Pinpoint the cell where the given text exists, returning its (x, y) midpoint coordinate. 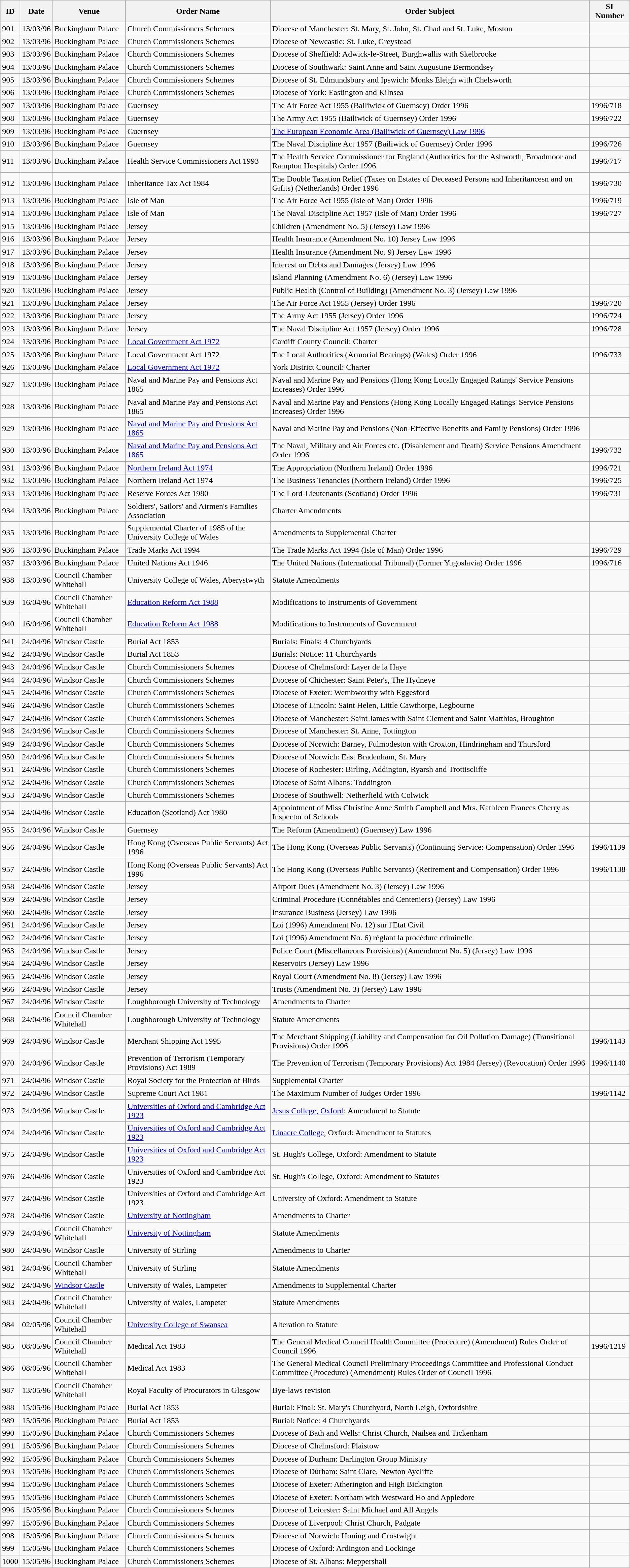
943 (10, 667)
Health Insurance (Amendment No. 10) Jersey Law 1996 (430, 239)
911 (10, 161)
1996/733 (609, 354)
1996/732 (609, 451)
University College of Wales, Aberystwyth (198, 580)
965 (10, 976)
02/05/96 (36, 1324)
964 (10, 963)
Airport Dues (Amendment No. 3) (Jersey) Law 1996 (430, 886)
The Appropriation (Northern Ireland) Order 1996 (430, 468)
Diocese of Exeter: Northam with Westward Ho and Appledore (430, 1497)
Diocese of Chelmsford: Plaistow (430, 1446)
Appointment of Miss Christine Anne Smith Campbell and Mrs. Kathleen Frances Cherry as Inspector of Schools (430, 812)
903 (10, 54)
970 (10, 1063)
987 (10, 1390)
Burial: Final: St. Mary's Churchyard, North Leigh, Oxfordshire (430, 1407)
1996/719 (609, 201)
932 (10, 481)
Burials: Notice: 11 Churchyards (430, 654)
1996/1138 (609, 869)
Royal Court (Amendment No. 8) (Jersey) Law 1996 (430, 976)
Island Planning (Amendment No. 6) (Jersey) Law 1996 (430, 277)
Diocese of Lincoln: Saint Helen, Little Cawthorpe, Legbourne (430, 706)
The General Medical Council Preliminary Proceedings Committee and Professional Conduct Committee (Procedure) (Amendment) Rules Order of Council 1996 (430, 1368)
957 (10, 869)
968 (10, 1019)
920 (10, 290)
Diocese of Exeter: Wembworthy with Eggesford (430, 693)
919 (10, 277)
966 (10, 989)
922 (10, 316)
Loi (1996) Amendment No. 12) sur l'Etat Civil (430, 925)
Diocese of Exeter: Atherington and High Bickington (430, 1484)
925 (10, 354)
Burial: Notice: 4 Churchyards (430, 1420)
1996/1143 (609, 1041)
The Double Taxation Relief (Taxes on Estates of Deceased Persons and Inheritancesn and on Gifits) (Netherlands) Order 1996 (430, 183)
Reservoirs (Jersey) Law 1996 (430, 963)
Trade Marks Act 1994 (198, 550)
945 (10, 693)
959 (10, 899)
929 (10, 428)
1996/724 (609, 316)
931 (10, 468)
934 (10, 511)
923 (10, 329)
933 (10, 493)
985 (10, 1346)
Diocese of Southwell: Netherfield with Colwick (430, 795)
977 (10, 1198)
991 (10, 1446)
990 (10, 1433)
Diocese of Rochester: Birling, Addington, Ryarsh and Trottiscliffe (430, 770)
939 (10, 602)
983 (10, 1303)
902 (10, 41)
907 (10, 105)
Health Insurance (Amendment No. 9) Jersey Law 1996 (430, 252)
St. Hugh's College, Oxford: Amendment to Statute (430, 1154)
The Air Force Act 1955 (Bailiwick of Guernsey) Order 1996 (430, 105)
949 (10, 744)
1996/1140 (609, 1063)
1996/725 (609, 481)
908 (10, 118)
969 (10, 1041)
Diocese of Newcastle: St. Luke, Greystead (430, 41)
Children (Amendment No. 5) (Jersey) Law 1996 (430, 226)
960 (10, 912)
Alteration to Statute (430, 1324)
988 (10, 1407)
Charter Amendments (430, 511)
Supplemental Charter (430, 1080)
1996/726 (609, 144)
961 (10, 925)
984 (10, 1324)
University of Oxford: Amendment to Statute (430, 1198)
Diocese of Manchester: Saint James with Saint Clement and Saint Matthias, Broughton (430, 718)
The Lord-Lieutenants (Scotland) Order 1996 (430, 493)
982 (10, 1285)
944 (10, 680)
The United Nations (International Tribunal) (Former Yugoslavia) Order 1996 (430, 563)
974 (10, 1132)
Health Service Commissioners Act 1993 (198, 161)
1996/728 (609, 329)
The Naval Discipline Act 1957 (Jersey) Order 1996 (430, 329)
927 (10, 385)
993 (10, 1472)
930 (10, 451)
954 (10, 812)
Burials: Finals: 4 Churchyards (430, 641)
The Health Service Commissioner for England (Authorities for the Ashworth, Broadmoor and Rampton Hospitals) Order 1996 (430, 161)
1996/1219 (609, 1346)
910 (10, 144)
York District Council: Charter (430, 367)
904 (10, 67)
ID (10, 11)
The Merchant Shipping (Liability and Compensation for Oil Pollution Damage) (Transitional Provisions) Order 1996 (430, 1041)
951 (10, 770)
Diocese of Manchester: St. Mary, St. John, St. Chad and St. Luke, Moston (430, 29)
Diocese of St. Edmundsbury and Ipswich: Monks Eleigh with Chelsworth (430, 80)
1996/727 (609, 214)
999 (10, 1548)
963 (10, 951)
Diocese of Manchester: St. Anne, Tottington (430, 731)
955 (10, 830)
926 (10, 367)
1996/731 (609, 493)
Inheritance Tax Act 1984 (198, 183)
909 (10, 131)
995 (10, 1497)
941 (10, 641)
962 (10, 938)
Diocese of Chelmsford: Layer de la Haye (430, 667)
928 (10, 406)
981 (10, 1268)
935 (10, 533)
905 (10, 80)
Education (Scotland) Act 1980 (198, 812)
936 (10, 550)
Reserve Forces Act 1980 (198, 493)
Soldiers', Sailors' and Airmen's Families Association (198, 511)
938 (10, 580)
1996/1139 (609, 847)
Diocese of York: Eastington and Kilnsea (430, 93)
The Hong Kong (Overseas Public Servants) (Retirement and Compensation) Order 1996 (430, 869)
986 (10, 1368)
994 (10, 1484)
Order Name (198, 11)
Police Court (Miscellaneous Provisions) (Amendment No. 5) (Jersey) Law 1996 (430, 951)
Order Subject (430, 11)
Merchant Shipping Act 1995 (198, 1041)
Diocese of Liverpool: Christ Church, Padgate (430, 1523)
Royal Faculty of Procurators in Glasgow (198, 1390)
Diocese of Durham: Saint Clare, Newton Aycliffe (430, 1472)
997 (10, 1523)
989 (10, 1420)
The Army Act 1955 (Bailiwick of Guernsey) Order 1996 (430, 118)
973 (10, 1111)
1996/730 (609, 183)
998 (10, 1536)
Diocese of Durham: Darlington Group Ministry (430, 1459)
953 (10, 795)
912 (10, 183)
950 (10, 757)
979 (10, 1233)
The Prevention of Terrorism (Temporary Provisions) Act 1984 (Jersey) (Revocation) Order 1996 (430, 1063)
The Hong Kong (Overseas Public Servants) (Continuing Service: Compensation) Order 1996 (430, 847)
Loi (1996) Amendment No. 6) réglant la procédure criminelle (430, 938)
976 (10, 1176)
980 (10, 1250)
Date (36, 11)
956 (10, 847)
Interest on Debts and Damages (Jersey) Law 1996 (430, 265)
Supplemental Charter of 1985 of the University College of Wales (198, 533)
Public Health (Control of Building) (Amendment No. 3) (Jersey) Law 1996 (430, 290)
924 (10, 341)
Criminal Procedure (Connétables and Centeniers) (Jersey) Law 1996 (430, 899)
1996/729 (609, 550)
Cardiff County Council: Charter (430, 341)
Royal Society for the Protection of Birds (198, 1080)
992 (10, 1459)
The General Medical Council Health Committee (Procedure) (Amendment) Rules Order of Council 1996 (430, 1346)
913 (10, 201)
The Local Authorities (Armorial Bearings) (Wales) Order 1996 (430, 354)
Diocese of Leicester: Saint Michael and All Angels (430, 1510)
1996/1142 (609, 1093)
Jesus College, Oxford: Amendment to Statute (430, 1111)
917 (10, 252)
The Air Force Act 1955 (Jersey) Order 1996 (430, 303)
Diocese of Bath and Wells: Christ Church, Nailsea and Tickenham (430, 1433)
The Naval Discipline Act 1957 (Bailiwick of Guernsey) Order 1996 (430, 144)
Venue (89, 11)
921 (10, 303)
Diocese of Norwich: East Bradenham, St. Mary (430, 757)
Diocese of Norwich: Honing and Crostwight (430, 1536)
Diocese of Southwark: Saint Anne and Saint Augustine Bermondsey (430, 67)
978 (10, 1216)
Linacre College, Oxford: Amendment to Statutes (430, 1132)
The European Economic Area (Bailiwick of Guernsey) Law 1996 (430, 131)
Diocese of Chichester: Saint Peter's, The Hydneye (430, 680)
The Air Force Act 1955 (Isle of Man) Order 1996 (430, 201)
13/05/96 (36, 1390)
1996/718 (609, 105)
Diocese of Oxford: Ardington and Lockinge (430, 1548)
975 (10, 1154)
United Nations Act 1946 (198, 563)
946 (10, 706)
1996/722 (609, 118)
916 (10, 239)
Diocese of Sheffield: Adwick-le-Street, Burghwallis with Skelbrooke (430, 54)
942 (10, 654)
Supreme Court Act 1981 (198, 1093)
The Trade Marks Act 1994 (Isle of Man) Order 1996 (430, 550)
The Reform (Amendment) (Guernsey) Law 1996 (430, 830)
948 (10, 731)
971 (10, 1080)
967 (10, 1002)
The Business Tenancies (Northern Ireland) Order 1996 (430, 481)
Naval and Marine Pay and Pensions (Non-Effective Benefits and Family Pensions) Order 1996 (430, 428)
937 (10, 563)
Diocese of St. Albans: Meppershall (430, 1561)
SI Number (609, 11)
Insurance Business (Jersey) Law 1996 (430, 912)
Prevention of Terrorism (Temporary Provisions) Act 1989 (198, 1063)
947 (10, 718)
The Maximum Number of Judges Order 1996 (430, 1093)
St. Hugh's College, Oxford: Amendment to Statutes (430, 1176)
Trusts (Amendment No. 3) (Jersey) Law 1996 (430, 989)
952 (10, 782)
1996/720 (609, 303)
The Naval Discipline Act 1957 (Isle of Man) Order 1996 (430, 214)
Bye-laws revision (430, 1390)
The Naval, Military and Air Forces etc. (Disablement and Death) Service Pensions Amendment Order 1996 (430, 451)
972 (10, 1093)
901 (10, 29)
914 (10, 214)
1996/721 (609, 468)
906 (10, 93)
1000 (10, 1561)
1996/716 (609, 563)
University College of Swansea (198, 1324)
918 (10, 265)
940 (10, 624)
Diocese of Norwich: Barney, Fulmodeston with Croxton, Hindringham and Thursford (430, 744)
Diocese of Saint Albans: Toddington (430, 782)
958 (10, 886)
996 (10, 1510)
The Army Act 1955 (Jersey) Order 1996 (430, 316)
1996/717 (609, 161)
915 (10, 226)
